For the text-containing cell, return its midpoint in [X, Y] coordinate format. 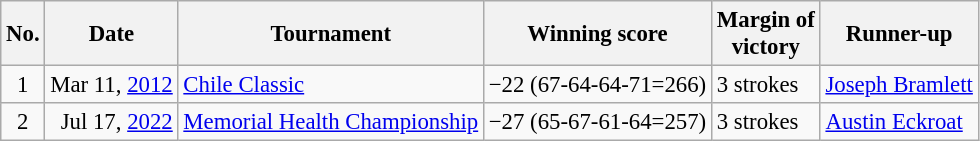
Date [112, 34]
1 [23, 85]
Jul 17, 2022 [112, 122]
No. [23, 34]
Joseph Bramlett [899, 85]
Winning score [597, 34]
Memorial Health Championship [330, 122]
Margin ofvictory [766, 34]
Chile Classic [330, 85]
2 [23, 122]
Runner-up [899, 34]
Austin Eckroat [899, 122]
−27 (65-67-61-64=257) [597, 122]
Mar 11, 2012 [112, 85]
−22 (67-64-64-71=266) [597, 85]
Tournament [330, 34]
